Determine the (x, y) coordinate at the center of the cell enclosing the given text.  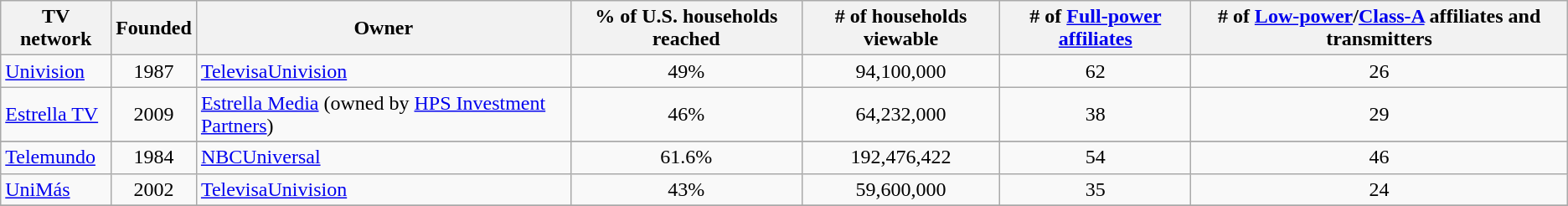
Estrella Media (owned by HPS Investment Partners) (384, 114)
61.6% (686, 157)
59,600,000 (900, 189)
64,232,000 (900, 114)
24 (1379, 189)
% of U.S. households reached (686, 28)
1984 (154, 157)
192,476,422 (900, 157)
Univision (56, 71)
Telemundo (56, 157)
# of Full-power affiliates (1096, 28)
Founded (154, 28)
# of households viewable (900, 28)
62 (1096, 71)
Owner (384, 28)
35 (1096, 189)
43% (686, 189)
26 (1379, 71)
94,100,000 (900, 71)
UniMás (56, 189)
1987 (154, 71)
46 (1379, 157)
# of Low-power/Class-A affiliates and transmitters (1379, 28)
54 (1096, 157)
2009 (154, 114)
2002 (154, 189)
38 (1096, 114)
29 (1379, 114)
Estrella TV (56, 114)
46% (686, 114)
49% (686, 71)
TV network (56, 28)
NBCUniversal (384, 157)
